Return (x, y) of the center of cell containing provided text 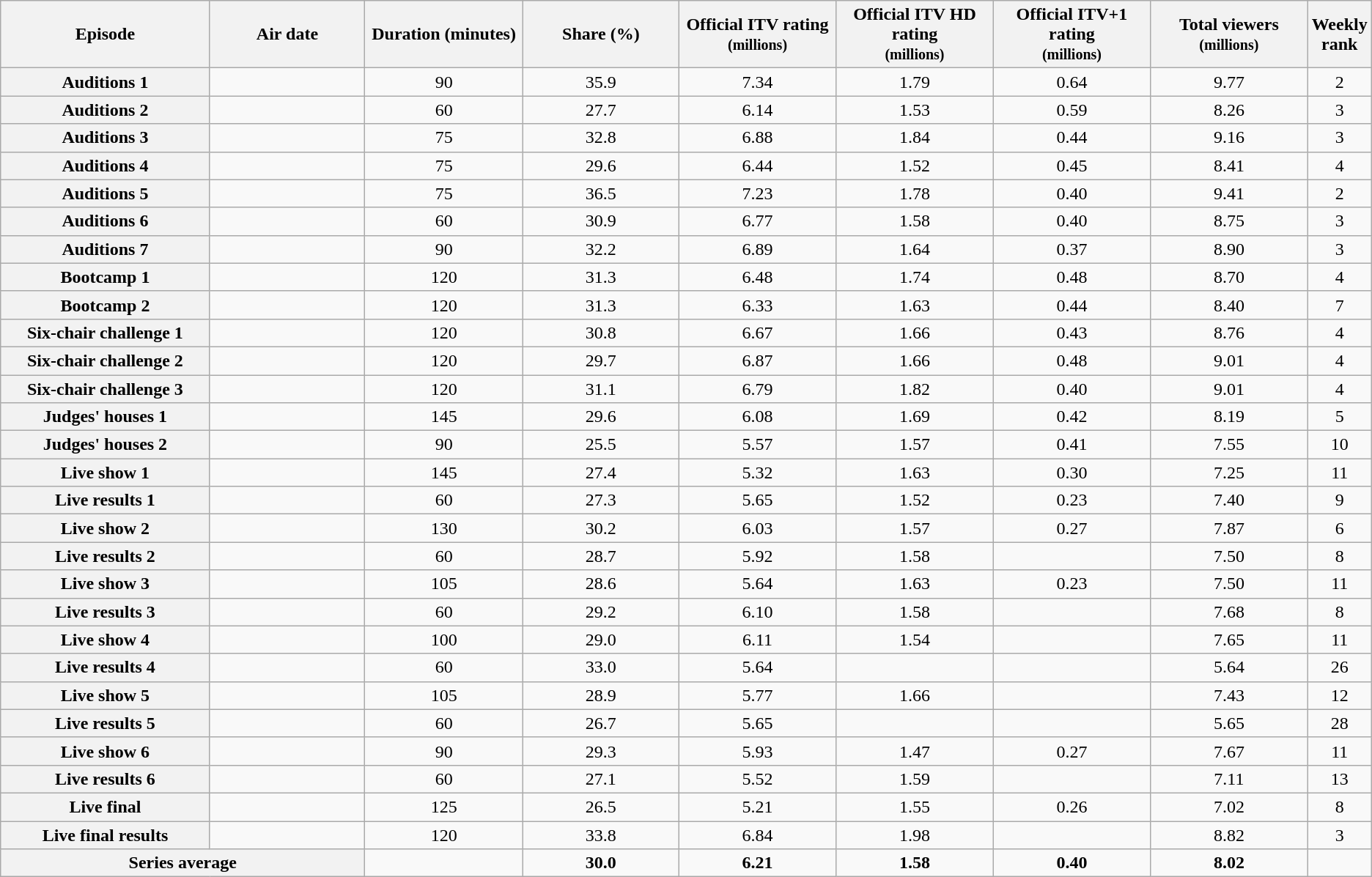
6.88 (757, 138)
13 (1340, 779)
Live results 1 (106, 500)
Official ITV rating(millions) (757, 34)
Live results 5 (106, 723)
8.82 (1229, 835)
Live show 5 (106, 695)
1.79 (915, 82)
6.67 (757, 333)
Six-chair challenge 2 (106, 360)
32.2 (601, 249)
6.03 (757, 528)
5.77 (757, 695)
Live final results (106, 835)
27.3 (601, 500)
0.30 (1072, 473)
25.5 (601, 445)
6.11 (757, 640)
29.3 (601, 751)
7.67 (1229, 751)
Live show 6 (106, 751)
Air date (287, 34)
Auditions 7 (106, 249)
1.69 (915, 417)
8.76 (1229, 333)
28 (1340, 723)
5.93 (757, 751)
Live show 2 (106, 528)
Auditions 6 (106, 221)
7.25 (1229, 473)
6 (1340, 528)
6.44 (757, 166)
Auditions 3 (106, 138)
5.52 (757, 779)
Official ITV HD rating(millions) (915, 34)
1.59 (915, 779)
Auditions 2 (106, 110)
Live results 2 (106, 556)
7.87 (1229, 528)
29.0 (601, 640)
Auditions 1 (106, 82)
8.41 (1229, 166)
5.92 (757, 556)
Share (%) (601, 34)
6.33 (757, 305)
7.23 (757, 193)
Weekly rank (1340, 34)
8.90 (1229, 249)
28.7 (601, 556)
6.89 (757, 249)
7.02 (1229, 807)
Episode (106, 34)
1.74 (915, 277)
27.7 (601, 110)
130 (444, 528)
8.26 (1229, 110)
Total viewers(millions) (1229, 34)
7.34 (757, 82)
9.41 (1229, 193)
Live final (106, 807)
5.57 (757, 445)
Live show 4 (106, 640)
12 (1340, 695)
125 (444, 807)
29.7 (601, 360)
33.0 (601, 667)
Judges' houses 1 (106, 417)
26.7 (601, 723)
7.55 (1229, 445)
1.55 (915, 807)
Auditions 4 (106, 166)
9.77 (1229, 82)
8.75 (1229, 221)
1.64 (915, 249)
Live results 3 (106, 612)
0.37 (1072, 249)
7 (1340, 305)
9 (1340, 500)
Six-chair challenge 1 (106, 333)
Judges' houses 2 (106, 445)
31.1 (601, 389)
Official ITV+1 rating(millions) (1072, 34)
35.9 (601, 82)
9.16 (1229, 138)
1.47 (915, 751)
0.45 (1072, 166)
1.78 (915, 193)
6.21 (757, 863)
0.64 (1072, 82)
6.77 (757, 221)
28.6 (601, 584)
Live show 1 (106, 473)
1.98 (915, 835)
36.5 (601, 193)
6.79 (757, 389)
1.84 (915, 138)
8.40 (1229, 305)
30.0 (601, 863)
0.26 (1072, 807)
26 (1340, 667)
6.10 (757, 612)
Bootcamp 1 (106, 277)
30.2 (601, 528)
28.9 (601, 695)
0.41 (1072, 445)
6.08 (757, 417)
7.43 (1229, 695)
Live results 4 (106, 667)
100 (444, 640)
Series average (183, 863)
26.5 (601, 807)
1.82 (915, 389)
30.9 (601, 221)
8.02 (1229, 863)
7.68 (1229, 612)
27.1 (601, 779)
Duration (minutes) (444, 34)
1.54 (915, 640)
1.53 (915, 110)
5.32 (757, 473)
27.4 (601, 473)
6.14 (757, 110)
7.65 (1229, 640)
7.11 (1229, 779)
7.40 (1229, 500)
32.8 (601, 138)
0.59 (1072, 110)
10 (1340, 445)
8.70 (1229, 277)
6.87 (757, 360)
29.2 (601, 612)
5 (1340, 417)
Auditions 5 (106, 193)
0.43 (1072, 333)
6.48 (757, 277)
0.42 (1072, 417)
Six-chair challenge 3 (106, 389)
Bootcamp 2 (106, 305)
33.8 (601, 835)
Live results 6 (106, 779)
5.21 (757, 807)
8.19 (1229, 417)
30.8 (601, 333)
6.84 (757, 835)
Live show 3 (106, 584)
